Locate the cell with the specified text and output its (x, y) center coordinate. 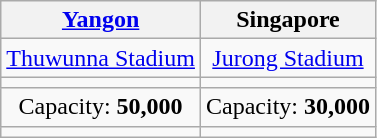
Jurong Stadium (288, 58)
Singapore (288, 20)
Capacity: 30,000 (288, 107)
Yangon (101, 20)
Capacity: 50,000 (101, 107)
Thuwunna Stadium (101, 58)
